Pinpoint the cell where the given text exists, returning its [X, Y] midpoint coordinate. 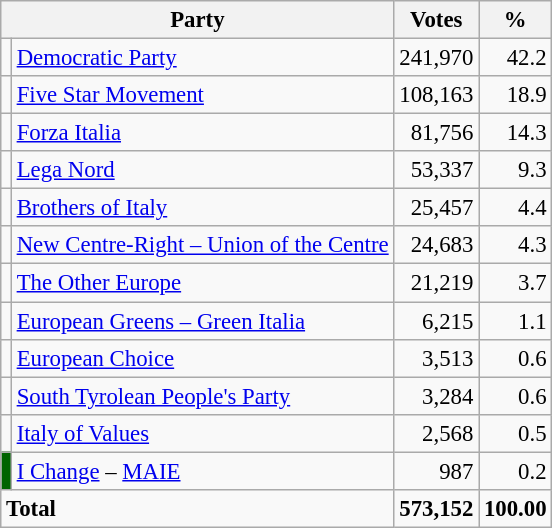
Italy of Values [202, 433]
South Tyrolean People's Party [202, 396]
6,215 [436, 321]
Votes [436, 20]
% [516, 20]
Five Star Movement [202, 95]
2,568 [436, 433]
Forza Italia [202, 133]
Total [198, 509]
4.4 [516, 208]
European Greens – Green Italia [202, 321]
I Change – MAIE [202, 471]
573,152 [436, 509]
100.00 [516, 509]
Democratic Party [202, 58]
4.3 [516, 245]
21,219 [436, 283]
241,970 [436, 58]
18.9 [516, 95]
3,513 [436, 358]
Lega Nord [202, 170]
9.3 [516, 170]
Brothers of Italy [202, 208]
Party [198, 20]
42.2 [516, 58]
987 [436, 471]
81,756 [436, 133]
0.5 [516, 433]
The Other Europe [202, 283]
14.3 [516, 133]
3.7 [516, 283]
New Centre-Right – Union of the Centre [202, 245]
25,457 [436, 208]
24,683 [436, 245]
0.2 [516, 471]
European Choice [202, 358]
53,337 [436, 170]
108,163 [436, 95]
1.1 [516, 321]
3,284 [436, 396]
